Detect which cell encompasses the target text, then output its (x, y) center coordinate. 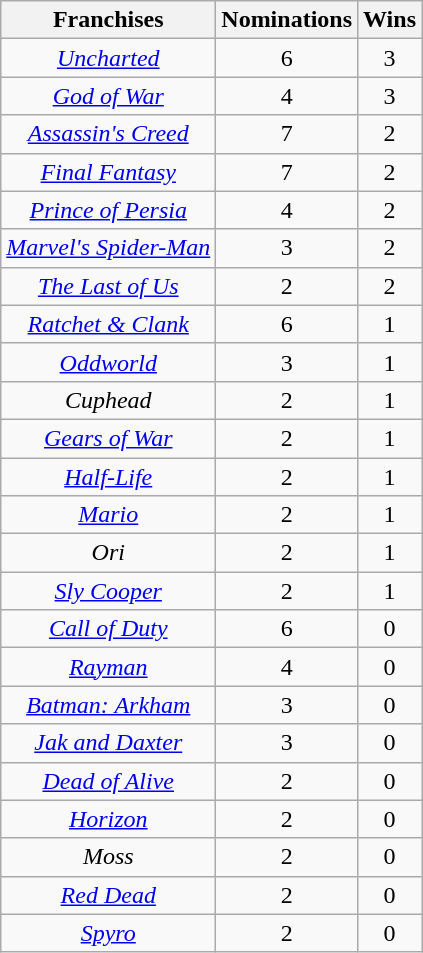
God of War (108, 96)
Moss (108, 857)
Ratchet & Clank (108, 324)
Marvel's Spider-Man (108, 248)
Dead of Alive (108, 781)
Spyro (108, 933)
Call of Duty (108, 629)
Batman: Arkham (108, 705)
Gears of War (108, 438)
Wins (390, 20)
Cuphead (108, 400)
Oddworld (108, 362)
Sly Cooper (108, 591)
Rayman (108, 667)
Final Fantasy (108, 172)
Assassin's Creed (108, 134)
Horizon (108, 819)
Nominations (287, 20)
Prince of Persia (108, 210)
Mario (108, 515)
The Last of Us (108, 286)
Uncharted (108, 58)
Ori (108, 553)
Franchises (108, 20)
Half-Life (108, 477)
Red Dead (108, 895)
Jak and Daxter (108, 743)
